Pinpoint the cell where the given text exists, returning its [x, y] midpoint coordinate. 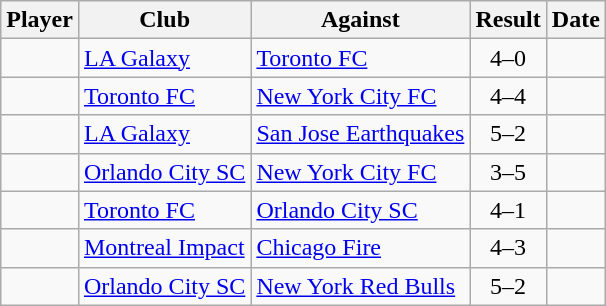
3–5 [508, 172]
4–1 [508, 210]
4–0 [508, 58]
Montreal Impact [164, 248]
Date [576, 20]
4–3 [508, 248]
Result [508, 20]
San Jose Earthquakes [360, 134]
4–4 [508, 96]
Against [360, 20]
Chicago Fire [360, 248]
New York Red Bulls [360, 286]
Club [164, 20]
Player [40, 20]
